Search for the cell housing the specified text and yield its (x, y) center coordinate. 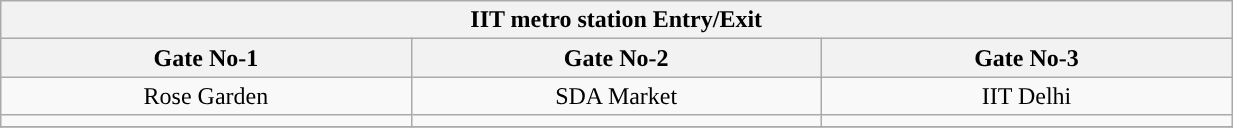
SDA Market (616, 96)
Gate No-1 (206, 58)
Gate No-3 (1026, 58)
IIT Delhi (1026, 96)
Gate No-2 (616, 58)
Rose Garden (206, 96)
IIT metro station Entry/Exit (616, 20)
